Pinpoint the cell where the given text exists, returning its (X, Y) midpoint coordinate. 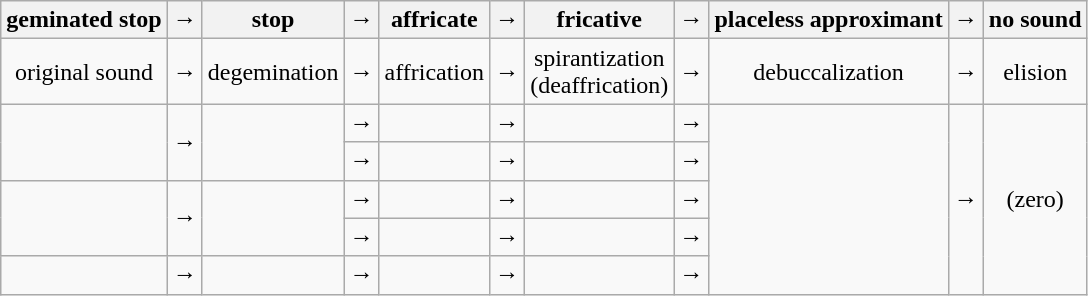
affricate (434, 20)
stop (273, 20)
geminated stop (84, 20)
(zero) (1035, 199)
no sound (1035, 20)
debuccalization (828, 72)
elision (1035, 72)
fricative (600, 20)
placeless approximant (828, 20)
degemination (273, 72)
spirantization (deaffrication) (600, 72)
affrication (434, 72)
original sound (84, 72)
